From the cell containing the given text, extract its center point as (X, Y) coordinate. 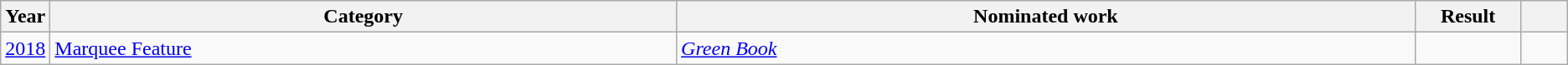
Green Book (1046, 48)
Year (25, 17)
Nominated work (1046, 17)
Marquee Feature (364, 48)
2018 (25, 48)
Result (1467, 17)
Category (364, 17)
